From the cell containing the given text, extract its center point as (X, Y) coordinate. 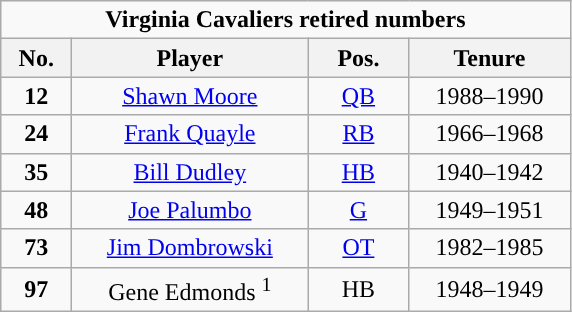
RB (358, 134)
35 (36, 172)
Frank Quayle (190, 134)
G (358, 210)
1988–1990 (490, 96)
1982–1985 (490, 248)
QB (358, 96)
Tenure (490, 58)
Pos. (358, 58)
24 (36, 134)
1966–1968 (490, 134)
Player (190, 58)
1940–1942 (490, 172)
1949–1951 (490, 210)
97 (36, 290)
Joe Palumbo (190, 210)
Virginia Cavaliers retired numbers (286, 20)
Bill Dudley (190, 172)
48 (36, 210)
Gene Edmonds 1 (190, 290)
Shawn Moore (190, 96)
OT (358, 248)
Jim Dombrowski (190, 248)
1948–1949 (490, 290)
12 (36, 96)
No. (36, 58)
73 (36, 248)
